Capture the cell that displays the provided text and extract its [X, Y] central coordinate. 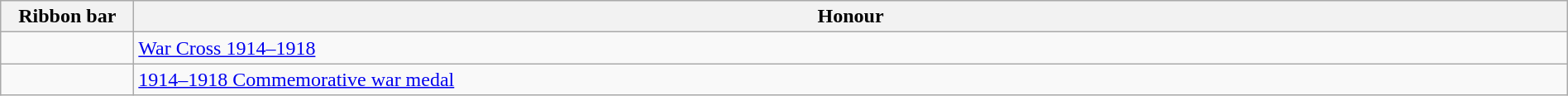
Ribbon bar [68, 17]
Honour [850, 17]
War Cross 1914–1918 [850, 48]
1914–1918 Commemorative war medal [850, 79]
